Extract the (X, Y) coordinate from the center of the cell holding the provided text.  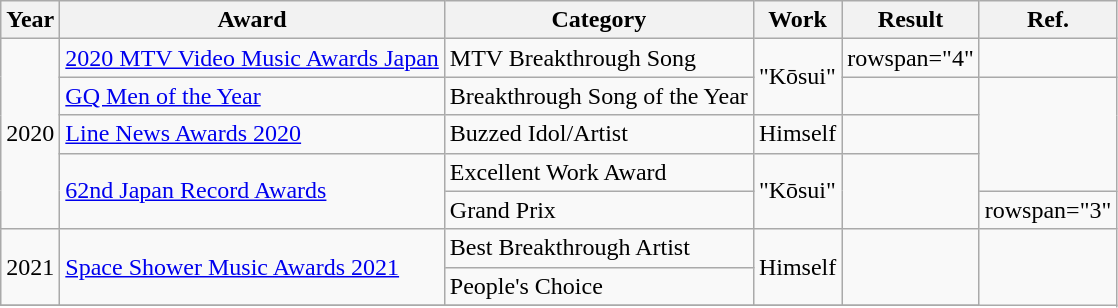
Work (797, 20)
People's Choice (598, 286)
Line News Awards 2020 (252, 134)
GQ Men of the Year (252, 96)
Category (598, 20)
Grand Prix (598, 210)
2021 (30, 267)
2020 (30, 134)
Year (30, 20)
Space Shower Music Awards 2021 (252, 267)
Buzzed Idol/Artist (598, 134)
Best Breakthrough Artist (598, 248)
Result (911, 20)
Ref. (1048, 20)
Award (252, 20)
62nd Japan Record Awards (252, 191)
Excellent Work Award (598, 172)
2020 MTV Video Music Awards Japan (252, 58)
Breakthrough Song of the Year (598, 96)
MTV Breakthrough Song (598, 58)
rowspan="4" (911, 58)
rowspan="3" (1048, 210)
